Return (x, y) of the center of cell containing provided text 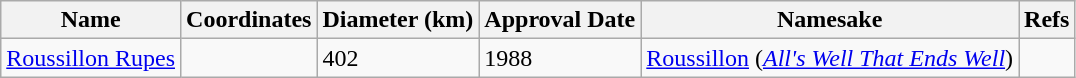
Roussillon (All's Well That Ends Well) (830, 58)
402 (398, 58)
Refs (1047, 20)
1988 (560, 58)
Coordinates (249, 20)
Roussillon Rupes (91, 58)
Approval Date (560, 20)
Name (91, 20)
Diameter (km) (398, 20)
Namesake (830, 20)
